Pinpoint the cell where the given text exists, returning its [X, Y] midpoint coordinate. 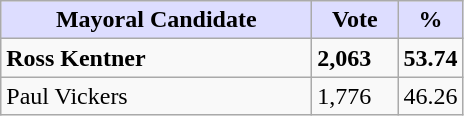
46.26 [430, 96]
% [430, 20]
53.74 [430, 58]
Ross Kentner [156, 58]
1,776 [355, 96]
Mayoral Candidate [156, 20]
Paul Vickers [156, 96]
2,063 [355, 58]
Vote [355, 20]
